Search for the cell housing the specified text and yield its (x, y) center coordinate. 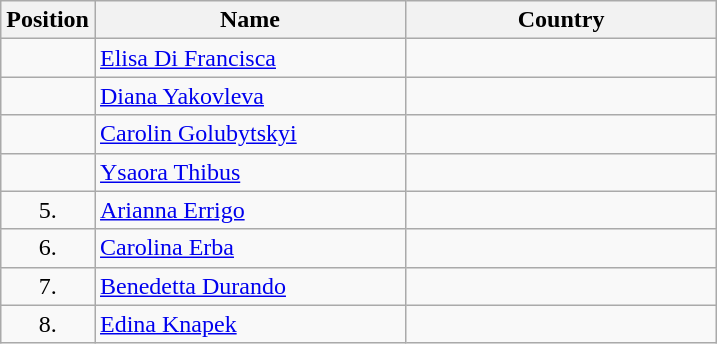
Position (48, 20)
6. (48, 248)
Ysaora Thibus (250, 172)
Benedetta Durando (250, 286)
Country (562, 20)
8. (48, 324)
Arianna Errigo (250, 210)
7. (48, 286)
Carolin Golubytskyi (250, 134)
Edina Knapek (250, 324)
5. (48, 210)
Carolina Erba (250, 248)
Diana Yakovleva (250, 96)
Name (250, 20)
Elisa Di Francisca (250, 58)
